Scan for the cell matching the given text and deliver its (x, y) coordinate at center. 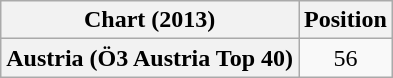
56 (346, 58)
Austria (Ö3 Austria Top 40) (150, 58)
Chart (2013) (150, 20)
Position (346, 20)
